From the cell containing the given text, extract its center point as [x, y] coordinate. 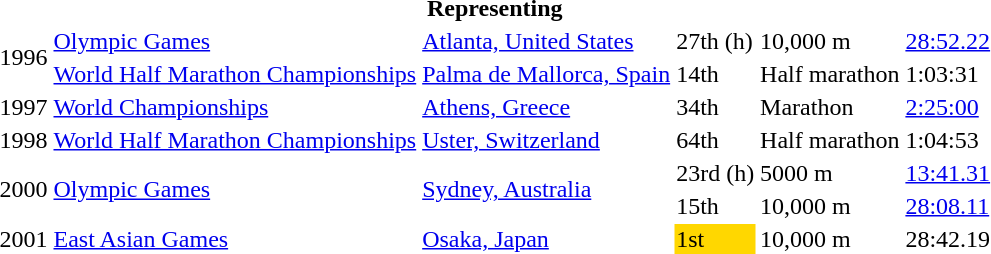
64th [716, 140]
1st [716, 239]
Palma de Mallorca, Spain [546, 74]
23rd (h) [716, 173]
5000 m [830, 173]
Osaka, Japan [546, 239]
East Asian Games [235, 239]
27th (h) [716, 41]
Sydney, Australia [546, 190]
Marathon [830, 107]
World Championships [235, 107]
14th [716, 74]
Uster, Switzerland [546, 140]
Athens, Greece [546, 107]
34th [716, 107]
Atlanta, United States [546, 41]
15th [716, 206]
